Extract the (X, Y) coordinate from the center of the cell holding the provided text.  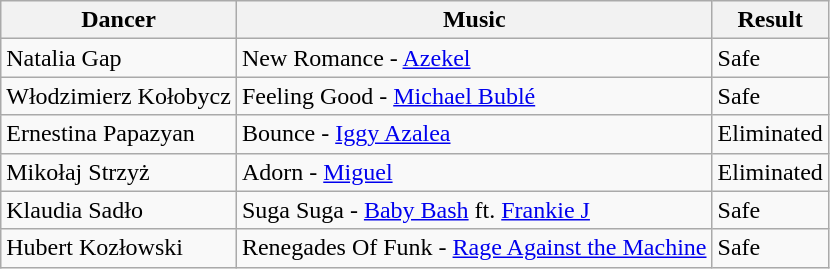
Adorn - Miguel (474, 172)
Mikołaj Strzyż (119, 172)
Ernestina Papazyan (119, 134)
Hubert Kozłowski (119, 248)
Feeling Good - Michael Bublé (474, 96)
Music (474, 20)
Suga Suga - Baby Bash ft. Frankie J (474, 210)
Dancer (119, 20)
Result (770, 20)
Natalia Gap (119, 58)
Renegades Of Funk - Rage Against the Machine (474, 248)
Klaudia Sadło (119, 210)
Bounce - Iggy Azalea (474, 134)
New Romance - Azekel (474, 58)
Włodzimierz Kołobycz (119, 96)
